Detect which cell encompasses the target text, then output its [X, Y] center coordinate. 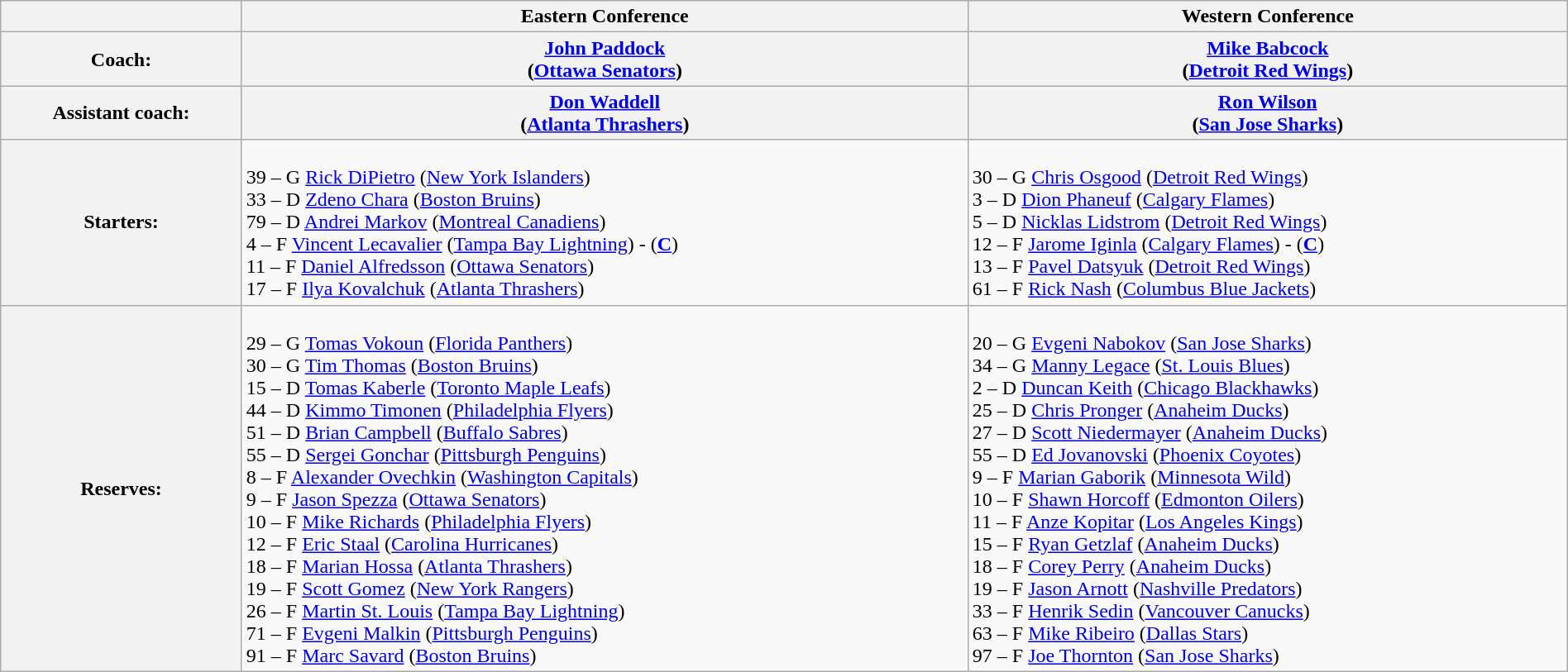
Assistant coach: [122, 112]
John Paddock(Ottawa Senators) [605, 60]
Mike Babcock(Detroit Red Wings) [1267, 60]
Don Waddell(Atlanta Thrashers) [605, 112]
Ron Wilson(San Jose Sharks) [1267, 112]
Starters: [122, 222]
Eastern Conference [605, 17]
Reserves: [122, 488]
Coach: [122, 60]
Western Conference [1267, 17]
